Return [x, y] of the center of cell containing provided text 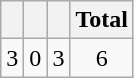
0 [36, 58]
6 [102, 58]
Total [102, 20]
